Determine the [X, Y] coordinate at the center of the cell enclosing the given text.  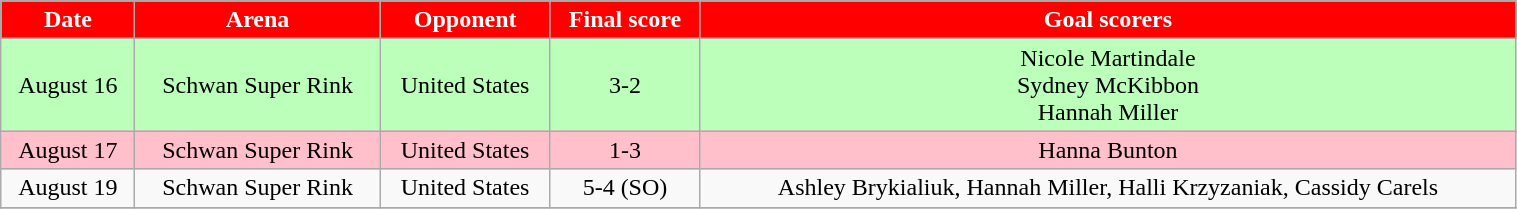
Goal scorers [1108, 20]
August 17 [68, 150]
5-4 (SO) [625, 188]
Date [68, 20]
Ashley Brykialiuk, Hannah Miller, Halli Krzyzaniak, Cassidy Carels [1108, 188]
3-2 [625, 85]
August 19 [68, 188]
Nicole MartindaleSydney McKibbonHannah Miller [1108, 85]
Opponent [465, 20]
1-3 [625, 150]
August 16 [68, 85]
Hanna Bunton [1108, 150]
Final score [625, 20]
Arena [258, 20]
